Provide the [x, y] coordinate of the cell's center where the given text is located.  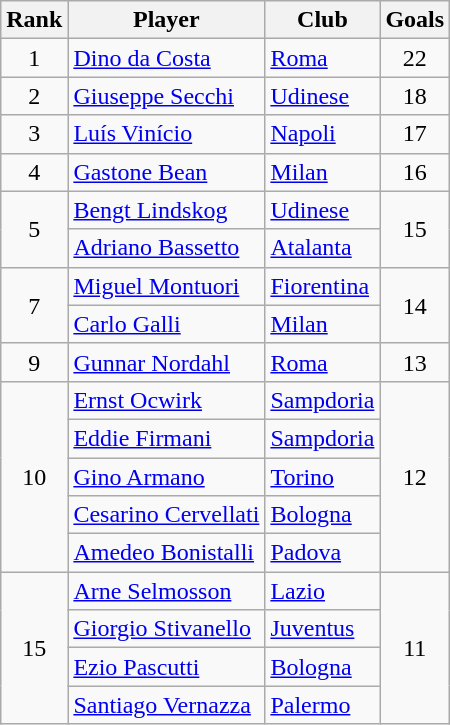
Santiago Vernazza [166, 705]
17 [415, 134]
Luís Vinício [166, 134]
2 [34, 96]
Cesarino Cervellati [166, 515]
13 [415, 362]
11 [415, 648]
9 [34, 362]
Giorgio Stivanello [166, 629]
Torino [322, 477]
Gunnar Nordahl [166, 362]
7 [34, 305]
4 [34, 172]
Eddie Firmani [166, 438]
Gino Armano [166, 477]
Amedeo Bonistalli [166, 553]
Bengt Lindskog [166, 210]
Giuseppe Secchi [166, 96]
Padova [322, 553]
Lazio [322, 591]
Carlo Galli [166, 324]
Gastone Bean [166, 172]
Rank [34, 20]
Juventus [322, 629]
22 [415, 58]
Ernst Ocwirk [166, 400]
Ezio Pascutti [166, 667]
Goals [415, 20]
10 [34, 476]
5 [34, 229]
16 [415, 172]
Adriano Bassetto [166, 248]
Fiorentina [322, 286]
Arne Selmosson [166, 591]
18 [415, 96]
Napoli [322, 134]
1 [34, 58]
Palermo [322, 705]
Miguel Montuori [166, 286]
3 [34, 134]
Atalanta [322, 248]
14 [415, 305]
Club [322, 20]
Player [166, 20]
Dino da Costa [166, 58]
12 [415, 476]
